Locate the cell with the specified text and output its (x, y) center coordinate. 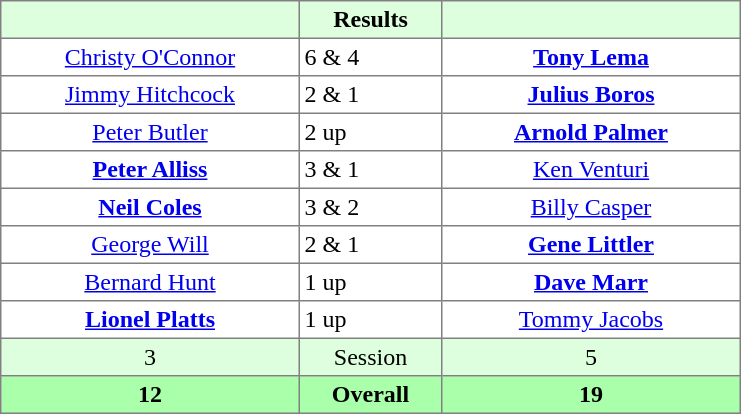
Results (370, 20)
Tommy Jacobs (591, 320)
Dave Marr (591, 282)
Overall (370, 395)
2 up (370, 132)
Arnold Palmer (591, 132)
3 & 1 (370, 170)
Julius Boros (591, 95)
Bernard Hunt (150, 282)
Christy O'Connor (150, 57)
Peter Alliss (150, 170)
3 (150, 357)
Billy Casper (591, 207)
Tony Lema (591, 57)
6 & 4 (370, 57)
19 (591, 395)
3 & 2 (370, 207)
12 (150, 395)
Ken Venturi (591, 170)
George Will (150, 245)
Neil Coles (150, 207)
Peter Butler (150, 132)
Session (370, 357)
Lionel Platts (150, 320)
Jimmy Hitchcock (150, 95)
5 (591, 357)
Gene Littler (591, 245)
